Find where the given text appears and provide that cell's center as [X, Y] coordinate. 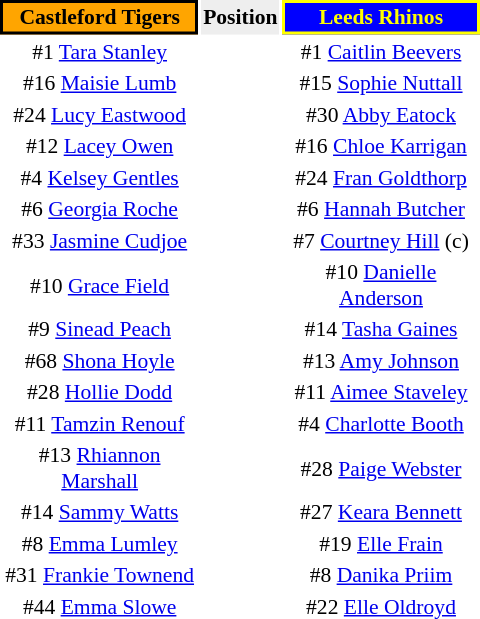
#13 Amy Johnson [381, 360]
#14 Tasha Gaines [381, 329]
#10 Grace Field [100, 285]
#9 Sinead Peach [100, 329]
#19 Elle Frain [381, 544]
#12 Lacey Owen [100, 146]
#6 Hannah Butcher [381, 209]
#68 Shona Hoyle [100, 360]
Leeds Rhinos [381, 17]
#8 Danika Priim [381, 575]
#6 Georgia Roche [100, 209]
#11 Aimee Staveley [381, 392]
#4 Kelsey Gentles [100, 178]
#1 Tara Stanley [100, 52]
#13 Rhiannon Marshall [100, 468]
Position [240, 17]
#10 Danielle Anderson [381, 285]
#14 Sammy Watts [100, 512]
#31 Frankie Townend [100, 575]
#33 Jasmine Cudjoe [100, 240]
#8 Emma Lumley [100, 544]
#4 Charlotte Booth [381, 424]
#24 Fran Goldthorp [381, 178]
#24 Lucy Eastwood [100, 114]
#16 Maisie Lumb [100, 83]
#11 Tamzin Renouf [100, 424]
#1 Caitlin Beevers [381, 52]
Castleford Tigers [100, 17]
#27 Keara Bennett [381, 512]
#7 Courtney Hill (c) [381, 240]
#28 Hollie Dodd [100, 392]
#16 Chloe Karrigan [381, 146]
#28 Paige Webster [381, 468]
#15 Sophie Nuttall [381, 83]
#30 Abby Eatock [381, 114]
